Search for the cell housing the specified text and yield its [x, y] center coordinate. 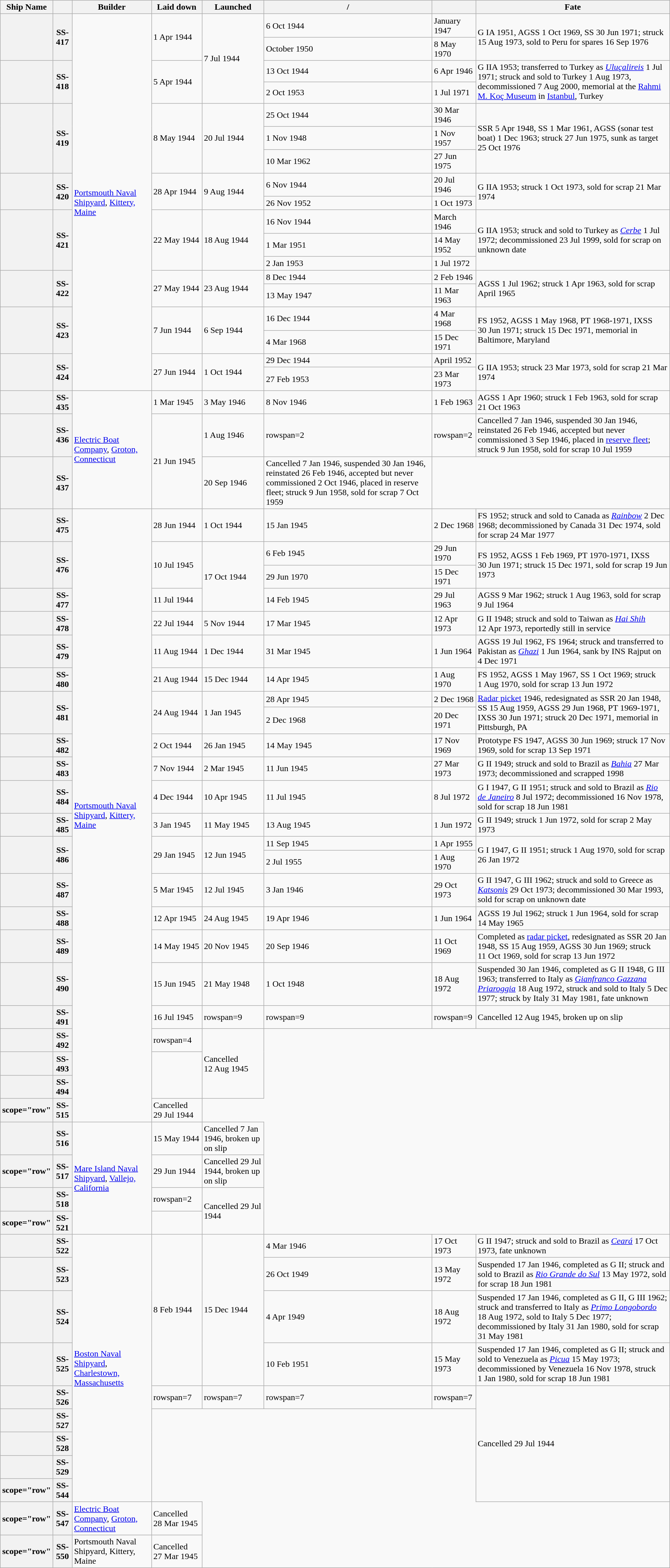
SS-522 [63, 1246]
SS-527 [63, 1421]
Mare Island Naval Shipyard, Vallejo, California [112, 1178]
SS-476 [63, 565]
8 Dec 1944 [348, 277]
8 Nov 1946 [348, 402]
SS-480 [63, 679]
17 Oct 1973 [454, 1246]
FS 1952; struck and sold to Canada as Rainbow 2 Dec 1968; decommissioned by Canada 31 Dec 1974, sold for scrap 24 Mar 1977 [573, 525]
SS-422 [63, 289]
October 1950 [348, 49]
G IA 1951, AGSS 1 Oct 1969, SS 30 Jun 1971; struck 15 Aug 1973, sold to Peru for spares 16 Sep 1976 [573, 37]
24 Aug 1945 [233, 918]
SS-490 [63, 984]
SS-483 [63, 769]
rowspan=4 [177, 1040]
SS-420 [63, 191]
8 Feb 1944 [177, 1310]
23 Mar 1973 [454, 379]
25 Oct 1944 [348, 115]
16 Nov 1944 [348, 221]
6 Nov 1944 [348, 185]
10 Mar 1962 [348, 161]
SS-487 [63, 890]
3 Jan 1945 [177, 825]
29 Dec 1944 [348, 360]
13 May 1947 [348, 296]
SS-550 [63, 1551]
18 Aug 1944 [233, 240]
6 Feb 1945 [348, 553]
3 May 1946 [233, 402]
27 Mar 1973 [454, 769]
7 Jun 1944 [177, 330]
16 Jul 1945 [177, 1017]
FS 1952, AGSS 1 Feb 1969, PT 1970-1971, IXSS 30 Jun 1971; struck 15 Dec 1971, sold for scrap 19 Jun 1973 [573, 565]
14 Feb 1945 [348, 600]
SS-482 [63, 745]
1 Jul 1971 [454, 92]
29 Jul 1963 [454, 600]
22 Jul 1944 [177, 623]
SS-515 [63, 1110]
29 Jan 1945 [177, 855]
11 Aug 1944 [177, 651]
4 Apr 1949 [348, 1317]
2 Feb 1946 [454, 277]
28 Apr 1944 [177, 191]
17 Nov 1969 [454, 745]
7 Nov 1944 [177, 769]
11 May 1945 [233, 825]
6 Sep 1944 [233, 330]
SS-486 [63, 855]
1 Jan 1945 [233, 712]
14 May 1952 [454, 245]
Fate [573, 7]
SS-492 [63, 1040]
20 Dec 1971 [454, 720]
11 Sep 1945 [348, 843]
AGSS 1 Jul 1962; struck 1 Apr 1963, sold for scrap April 1965 [573, 289]
SS-423 [63, 330]
SS-485 [63, 825]
29 Jun 1944 [177, 1171]
12 Apr 1973 [454, 623]
21 Jun 1945 [177, 461]
SS-484 [63, 797]
SS-488 [63, 918]
Ship Name [26, 7]
Laid down [177, 7]
28 Apr 1945 [348, 699]
20 Jul 1946 [454, 185]
SS-435 [63, 402]
SS-526 [63, 1397]
2 Mar 1945 [233, 769]
27 Jun 1944 [177, 372]
13 May 1972 [454, 1274]
1 Apr 1955 [454, 843]
1 Feb 1963 [454, 402]
8 May 1970 [454, 49]
5 Nov 1944 [233, 623]
SS-494 [63, 1087]
Cancelled 7 Jan 1946, broken up on slip [233, 1138]
4 Mar 1946 [348, 1246]
5 Apr 1944 [177, 82]
Suspended 17 Jan 1946, completed as G II; struck and sold to Brazil as Rio Grande do Sul 13 May 1972, sold for scrap 18 Jun 1981 [573, 1274]
G IIA 1953; struck 23 Mar 1973, sold for scrap 21 Mar 1974 [573, 372]
27 May 1944 [177, 289]
Boston Naval Shipyard, Charlestown, Massachusetts [112, 1368]
SS-421 [63, 240]
20 Nov 1945 [233, 946]
4 Dec 1944 [177, 797]
Completed as radar picket, redesignated as SSR 20 Jan 1948, SS 15 Aug 1959, AGSS 30 Jun 1969; struck 11 Oct 1969, sold for scrap 13 Jun 1972 [573, 946]
21 Aug 1944 [177, 679]
23 Aug 1944 [233, 289]
30 Mar 1946 [454, 115]
9 Aug 1944 [233, 191]
SS-489 [63, 946]
G II 1947; struck and sold to Brazil as Ceará 17 Oct 1973, fate unknown [573, 1246]
15 Jan 1945 [348, 525]
1 Aug 1946 [233, 435]
SS-419 [63, 138]
SS-478 [63, 623]
13 Oct 1944 [348, 71]
10 Apr 1945 [233, 797]
20 Jul 1944 [233, 138]
1 Nov 1957 [454, 138]
12 Jun 1945 [233, 855]
G II 1949; struck 1 Jun 1972, sold for scrap 2 May 1973 [573, 825]
27 Feb 1953 [348, 379]
SS-436 [63, 435]
G II 1947, G III 1962; struck and sold to Greece as Katsonis 29 Oct 1973; decommissioned 30 Mar 1993, sold for scrap on unknown date [573, 890]
2 Jan 1953 [348, 263]
12 Apr 1945 [177, 918]
2 Oct 1953 [348, 92]
3 Jan 1946 [348, 890]
SS-518 [63, 1199]
SS-479 [63, 651]
G I 1947, G II 1951; struck and sold to Brazil as Rio de Janeiro 8 Jul 1972; decommissioned 16 Nov 1978, sold for scrap 18 Jun 1981 [573, 797]
19 Apr 1946 [348, 918]
1 Mar 1951 [348, 245]
28 Jun 1944 [177, 525]
8 Jul 1972 [454, 797]
SS-529 [63, 1467]
10 Jul 1945 [177, 565]
SS-528 [63, 1443]
11 Mar 1963 [454, 296]
1 Jul 1972 [454, 263]
AGSS 9 Mar 1962; struck 1 Aug 1963, sold for scrap 9 Jul 1964 [573, 600]
SS-417 [63, 37]
SS-521 [63, 1223]
31 Mar 1945 [348, 651]
SS-477 [63, 600]
Cancelled 27 Mar 1945 [177, 1551]
1 Nov 1948 [348, 138]
15 Jun 1945 [177, 984]
1 Oct 1948 [348, 984]
2 Oct 1944 [177, 745]
SS-491 [63, 1017]
SS-547 [63, 1518]
Prototype FS 1947, AGSS 30 Jun 1969; struck 17 Nov 1969, sold for scrap 13 Sep 1971 [573, 745]
March 1946 [454, 221]
April 1952 [454, 360]
15 May 1973 [454, 1364]
6 Apr 1946 [454, 71]
21 May 1948 [233, 984]
SS-524 [63, 1317]
1 Mar 1945 [177, 402]
26 Oct 1949 [348, 1274]
SS-418 [63, 82]
29 Oct 1973 [454, 890]
5 Mar 1945 [177, 890]
11 Jun 1945 [348, 769]
Cancelled 29 Jul 1944, broken up on slip [233, 1171]
1 Jun 1972 [454, 825]
8 May 1944 [177, 138]
SS-523 [63, 1274]
Launched [233, 7]
11 Jul 1945 [348, 797]
SS-516 [63, 1138]
26 Nov 1952 [348, 203]
26 Jan 1945 [233, 745]
7 Jul 1944 [233, 59]
1 Apr 1944 [177, 37]
SS-525 [63, 1364]
11 Jul 1944 [177, 600]
14 Apr 1945 [348, 679]
SS-493 [63, 1063]
SS-517 [63, 1171]
22 May 1944 [177, 240]
G II 1949; struck and sold to Brazil as Bahia 27 Mar 1973; decommissioned and scrapped 1998 [573, 769]
1 Dec 1944 [233, 651]
FS 1952, AGSS 1 May 1967, SS 1 Oct 1969; struck 1 Aug 1970, sold for scrap 13 Jun 1972 [573, 679]
SSR 5 Apr 1948, SS 1 Mar 1961, AGSS (sonar test boat) 1 Dec 1963; struck 27 Jun 1975, sunk as target 25 Oct 1976 [573, 138]
AGSS 19 Jul 1962, FS 1964; struck and transferred to Pakistan as Ghazi 1 Jun 1964, sank by INS Rajput on 4 Dec 1971 [573, 651]
SS-475 [63, 525]
January 1947 [454, 26]
AGSS 19 Jul 1962; struck 1 Jun 1964, sold for scrap 14 May 1965 [573, 918]
SS-424 [63, 372]
Cancelled 28 Mar 1945 [177, 1518]
27 Jun 1975 [454, 161]
24 Aug 1944 [177, 712]
17 Mar 1945 [348, 623]
15 May 1944 [177, 1138]
10 Feb 1951 [348, 1364]
17 Oct 1944 [233, 576]
G IIA 1953; struck 1 Oct 1973, sold for scrap 21 Mar 1974 [573, 191]
FS 1952, AGSS 1 May 1968, PT 1968-1971, IXSS 30 Jun 1971; struck 15 Dec 1971, memorial in Baltimore, Maryland [573, 330]
13 Aug 1945 [348, 825]
/ [348, 7]
11 Oct 1969 [454, 946]
Cancelled 12 Aug 1945 [233, 1063]
SS-437 [63, 483]
16 Dec 1944 [348, 319]
12 Jul 1945 [233, 890]
SS-481 [63, 712]
G IIA 1953; struck and sold to Turkey as Cerbe 1 Jul 1972; decommissioned 23 Jul 1999, sold for scrap on unknown date [573, 240]
6 Oct 1944 [348, 26]
G I 1947, G II 1951; struck 1 Aug 1970, sold for scrap 26 Jan 1972 [573, 855]
AGSS 1 Apr 1960; struck 1 Feb 1963, sold for scrap 21 Oct 1963 [573, 402]
Builder [112, 7]
SS-544 [63, 1490]
G II 1948; struck and sold to Taiwan as Hai Shih 12 Apr 1973, reportedly still in service [573, 623]
1 Oct 1973 [454, 203]
2 Jul 1955 [348, 862]
Cancelled 12 Aug 1945, broken up on slip [573, 1017]
